Extract the [X, Y] coordinate from the center of the cell holding the provided text.  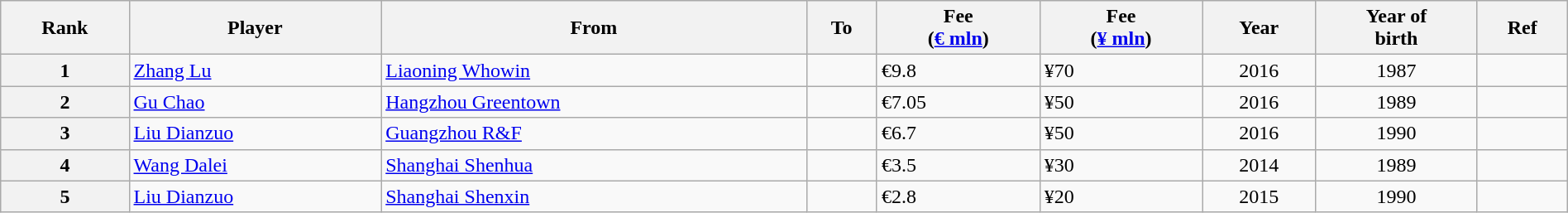
Fee(€ mln) [958, 28]
2014 [1259, 165]
€6.7 [958, 133]
Shanghai Shenxin [594, 196]
Player [255, 28]
Year [1259, 28]
¥20 [1121, 196]
Gu Chao [255, 102]
Fee(¥ mln) [1121, 28]
Zhang Lu [255, 70]
1 [65, 70]
1987 [1397, 70]
From [594, 28]
Year ofbirth [1397, 28]
Rank [65, 28]
¥70 [1121, 70]
Liaoning Whowin [594, 70]
5 [65, 196]
Wang Dalei [255, 165]
3 [65, 133]
€9.8 [958, 70]
¥30 [1121, 165]
To [842, 28]
€7.05 [958, 102]
Shanghai Shenhua [594, 165]
Guangzhou R&F [594, 133]
€2.8 [958, 196]
€3.5 [958, 165]
2 [65, 102]
4 [65, 165]
Hangzhou Greentown [594, 102]
2015 [1259, 196]
Ref [1522, 28]
